Return [X, Y] of the center of cell containing provided text 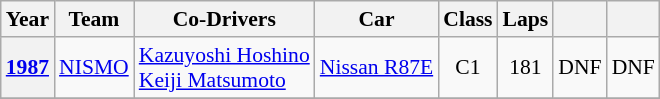
Co-Drivers [224, 19]
1987 [28, 68]
Car [376, 19]
NISMO [94, 68]
Team [94, 19]
Nissan R87E [376, 68]
Kazuyoshi Hoshino Keiji Matsumoto [224, 68]
C1 [468, 68]
Class [468, 19]
Year [28, 19]
Laps [526, 19]
181 [526, 68]
